Scan for the cell matching the given text and deliver its [X, Y] coordinate at center. 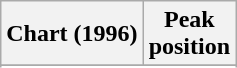
Peakposition [189, 34]
Chart (1996) [72, 34]
